From the cell containing the given text, extract its center point as [x, y] coordinate. 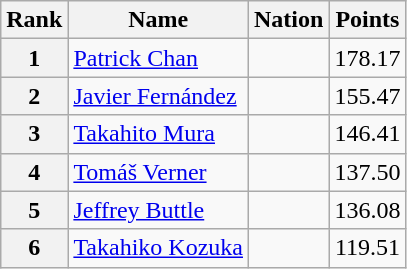
Takahiko Kozuka [158, 248]
Points [368, 20]
Nation [289, 20]
1 [34, 58]
Name [158, 20]
Jeffrey Buttle [158, 210]
Patrick Chan [158, 58]
5 [34, 210]
178.17 [368, 58]
146.41 [368, 134]
Rank [34, 20]
Takahito Mura [158, 134]
119.51 [368, 248]
137.50 [368, 172]
3 [34, 134]
6 [34, 248]
155.47 [368, 96]
4 [34, 172]
136.08 [368, 210]
Javier Fernández [158, 96]
Tomáš Verner [158, 172]
2 [34, 96]
